From the cell containing the given text, extract its center point as [x, y] coordinate. 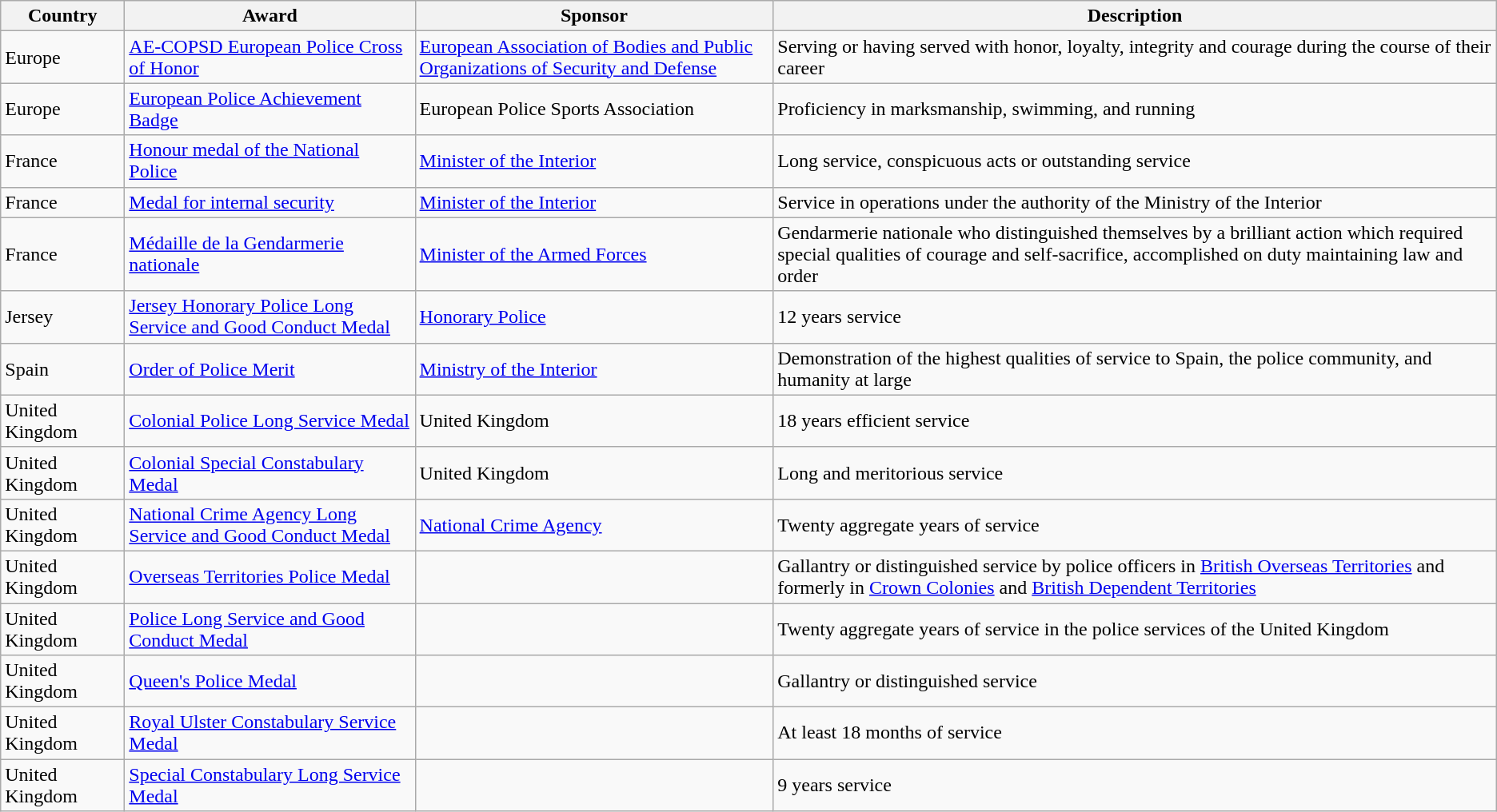
European Association of Bodies and Public Organizations of Security and Defense [594, 58]
Demonstration of the highest qualities of service to Spain, the police community, and humanity at large [1135, 369]
Overseas Territories Police Medal [270, 577]
Service in operations under the authority of the Ministry of the Interior [1135, 202]
Colonial Special Constabulary Medal [270, 473]
Médaille de la Gendarmerie nationale [270, 254]
Honorary Police [594, 316]
National Crime Agency [594, 524]
12 years service [1135, 316]
Twenty aggregate years of service [1135, 524]
Jersey [62, 316]
Long service, conspicuous acts or outstanding service [1135, 161]
Colonial Police Long Service Medal [270, 420]
Proficiency in marksmanship, swimming, and running [1135, 109]
Medal for internal security [270, 202]
European Police Achievement Badge [270, 109]
Country [62, 16]
Order of Police Merit [270, 369]
Description [1135, 16]
Royal Ulster Constabulary Service Medal [270, 734]
National Crime Agency Long Service and Good Conduct Medal [270, 524]
AE-COPSD European Police Cross of Honor [270, 58]
Minister of the Armed Forces [594, 254]
Sponsor [594, 16]
18 years efficient service [1135, 420]
European Police Sports Association [594, 109]
Serving or having served with honor, loyalty, integrity and courage during the course of their career [1135, 58]
Award [270, 16]
Special Constabulary Long Service Medal [270, 785]
At least 18 months of service [1135, 734]
Gallantry or distinguished service [1135, 681]
Long and meritorious service [1135, 473]
Twenty aggregate years of service in the police services of the United Kingdom [1135, 628]
Jersey Honorary Police Long Service and Good Conduct Medal [270, 316]
Ministry of the Interior [594, 369]
9 years service [1135, 785]
Police Long Service and Good Conduct Medal [270, 628]
Honour medal of the National Police [270, 161]
Queen's Police Medal [270, 681]
Spain [62, 369]
